For the text-containing cell, return its midpoint in (X, Y) coordinate format. 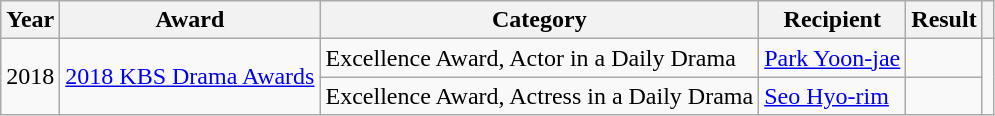
Year (30, 20)
2018 KBS Drama Awards (190, 77)
Seo Hyo-rim (832, 96)
Excellence Award, Actress in a Daily Drama (540, 96)
Excellence Award, Actor in a Daily Drama (540, 58)
Award (190, 20)
Category (540, 20)
Park Yoon-jae (832, 58)
Recipient (832, 20)
Result (944, 20)
2018 (30, 77)
